For the text-containing cell, return its midpoint in (X, Y) coordinate format. 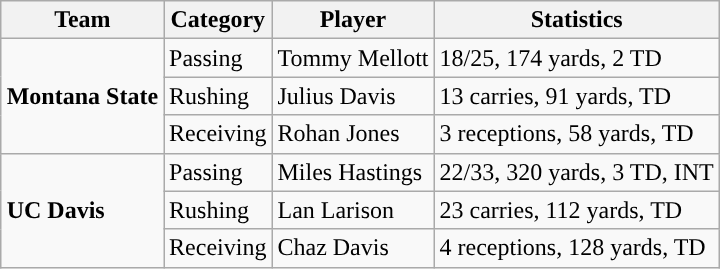
Miles Hastings (353, 172)
Team (82, 20)
Tommy Mellott (353, 58)
Statistics (576, 20)
Rohan Jones (353, 134)
13 carries, 91 yards, TD (576, 96)
Julius Davis (353, 96)
UC Davis (82, 210)
Player (353, 20)
23 carries, 112 yards, TD (576, 210)
3 receptions, 58 yards, TD (576, 134)
18/25, 174 yards, 2 TD (576, 58)
4 receptions, 128 yards, TD (576, 248)
Chaz Davis (353, 248)
22/33, 320 yards, 3 TD, INT (576, 172)
Category (218, 20)
Lan Larison (353, 210)
Montana State (82, 96)
